Locate the cell with the specified text and output its [X, Y] center coordinate. 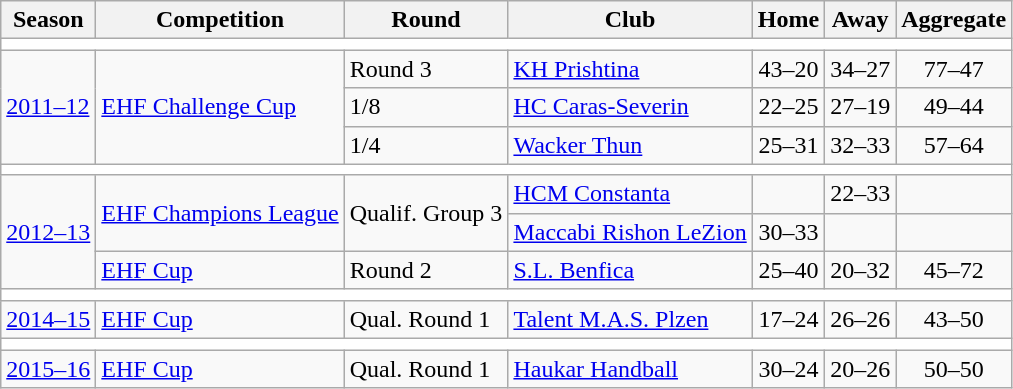
50–50 [954, 369]
49–44 [954, 107]
Round [426, 20]
32–33 [860, 145]
45–72 [954, 270]
22–33 [860, 194]
1/8 [426, 107]
43–20 [788, 69]
Home [788, 20]
KH Prishtina [630, 69]
20–26 [860, 369]
Club [630, 20]
25–40 [788, 270]
HC Caras-Severin [630, 107]
Competition [220, 20]
EHF Challenge Cup [220, 107]
30–33 [788, 232]
25–31 [788, 145]
Aggregate [954, 20]
1/4 [426, 145]
S.L. Benfica [630, 270]
2012–13 [48, 232]
2014–15 [48, 319]
Talent M.A.S. Plzen [630, 319]
Qualif. Group 3 [426, 213]
HCM Constanta [630, 194]
34–27 [860, 69]
27–19 [860, 107]
77–47 [954, 69]
Round 2 [426, 270]
22–25 [788, 107]
2015–16 [48, 369]
Haukar Handball [630, 369]
Maccabi Rishon LeZion [630, 232]
Round 3 [426, 69]
17–24 [788, 319]
20–32 [860, 270]
Season [48, 20]
43–50 [954, 319]
2011–12 [48, 107]
26–26 [860, 319]
57–64 [954, 145]
Away [860, 20]
30–24 [788, 369]
Wacker Thun [630, 145]
EHF Champions League [220, 213]
